Detect which cell encompasses the target text, then output its (x, y) center coordinate. 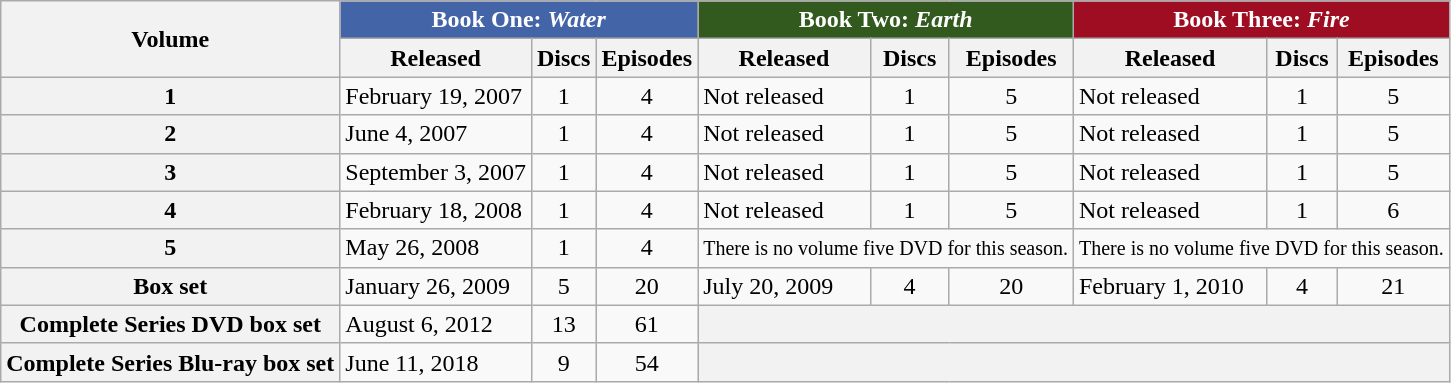
3 (170, 172)
Volume (170, 39)
61 (647, 324)
February 1, 2010 (1170, 286)
September 3, 2007 (436, 172)
9 (563, 362)
Book Two: Earth (886, 20)
21 (1393, 286)
May 26, 2008 (436, 248)
Book Three: Fire (1261, 20)
Book One: Water (519, 20)
2 (170, 134)
Box set (170, 286)
July 20, 2009 (784, 286)
June 4, 2007 (436, 134)
Complete Series Blu-ray box set (170, 362)
February 19, 2007 (436, 96)
54 (647, 362)
Complete Series DVD box set (170, 324)
January 26, 2009 (436, 286)
6 (1393, 210)
June 11, 2018 (436, 362)
August 6, 2012 (436, 324)
13 (563, 324)
February 18, 2008 (436, 210)
